Search for the cell housing the specified text and yield its [X, Y] center coordinate. 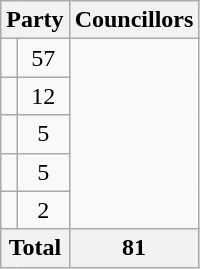
12 [43, 96]
Total [35, 248]
2 [43, 210]
Councillors [134, 20]
57 [43, 58]
81 [134, 248]
Party [35, 20]
